Pinpoint the cell where the given text exists, returning its [X, Y] midpoint coordinate. 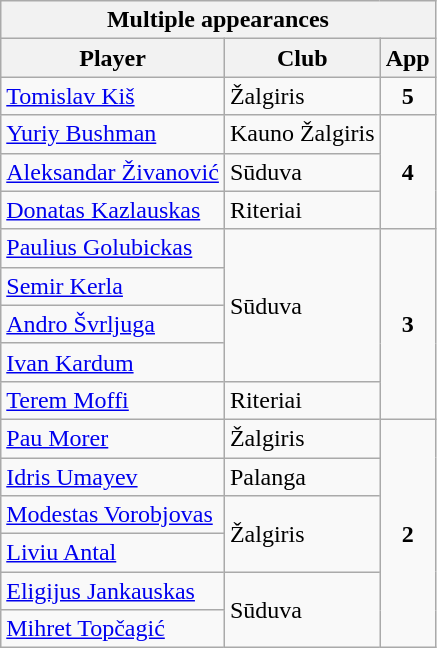
2 [408, 533]
Mihret Topčagić [113, 629]
Idris Umayev [113, 477]
Modestas Vorobjovas [113, 515]
App [408, 58]
Semir Kerla [113, 286]
Ivan Kardum [113, 362]
3 [408, 324]
Aleksandar Živanović [113, 172]
Andro Švrljuga [113, 324]
Paulius Golubickas [113, 248]
Multiple appearances [218, 20]
Eligijus Jankauskas [113, 591]
Kauno Žalgiris [302, 134]
Pau Morer [113, 438]
Palanga [302, 477]
4 [408, 172]
Terem Moffi [113, 400]
Liviu Antal [113, 553]
Donatas Kazlauskas [113, 210]
5 [408, 96]
Yuriy Bushman [113, 134]
Player [113, 58]
Club [302, 58]
Tomislav Kiš [113, 96]
